Return the (X, Y) coordinate for the center point of the cell that contains the specified text.  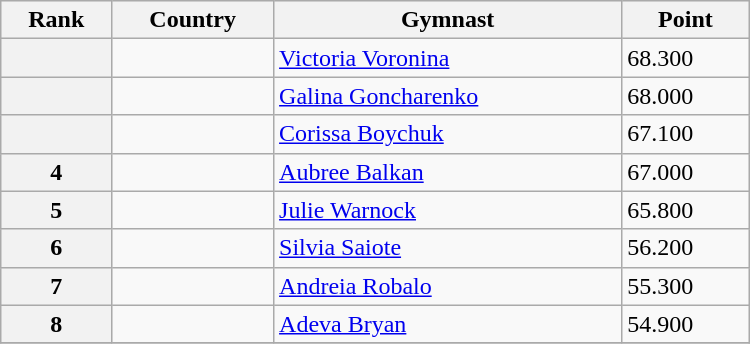
68.000 (686, 96)
54.900 (686, 324)
56.200 (686, 248)
65.800 (686, 210)
Point (686, 20)
5 (56, 210)
67.000 (686, 172)
68.300 (686, 58)
7 (56, 286)
67.100 (686, 134)
6 (56, 248)
8 (56, 324)
4 (56, 172)
Country (193, 20)
Silvia Saiote (448, 248)
Corissa Boychuk (448, 134)
Julie Warnock (448, 210)
Adeva Bryan (448, 324)
Andreia Robalo (448, 286)
Victoria Voronina (448, 58)
Gymnast (448, 20)
Galina Goncharenko (448, 96)
Aubree Balkan (448, 172)
Rank (56, 20)
55.300 (686, 286)
